Search for the cell housing the specified text and yield its [X, Y] center coordinate. 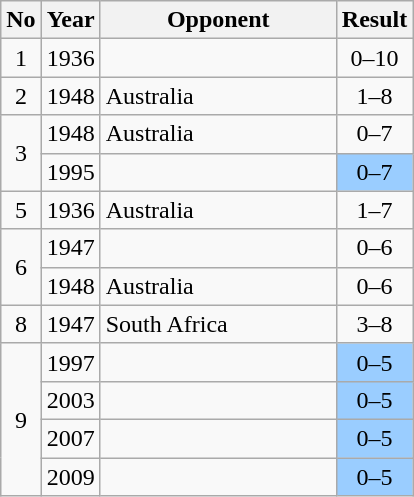
2003 [70, 400]
9 [21, 419]
1–8 [374, 96]
South Africa [218, 324]
3 [21, 153]
2 [21, 96]
6 [21, 267]
1997 [70, 362]
1 [21, 58]
No [21, 20]
0–10 [374, 58]
2007 [70, 438]
1–7 [374, 210]
1995 [70, 172]
2009 [70, 477]
Year [70, 20]
8 [21, 324]
3–8 [374, 324]
Opponent [218, 20]
5 [21, 210]
Result [374, 20]
